Pinpoint the cell where the given text exists, returning its [x, y] midpoint coordinate. 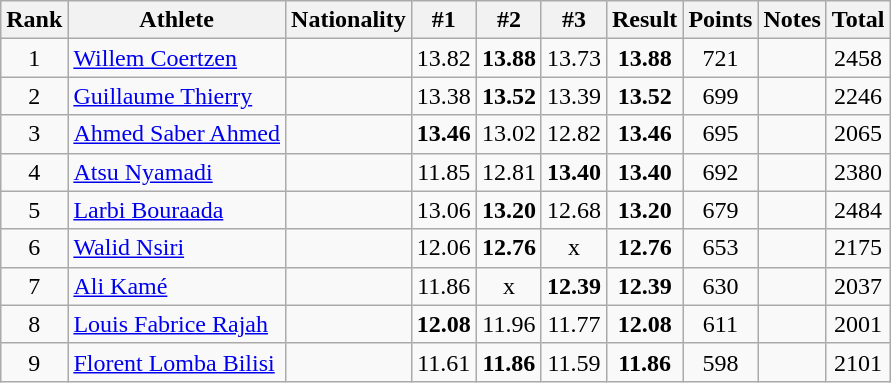
1 [34, 58]
Willem Coertzen [177, 58]
Result [644, 20]
679 [720, 210]
2380 [858, 172]
2001 [858, 324]
2101 [858, 362]
11.61 [444, 362]
13.38 [444, 96]
5 [34, 210]
Ahmed Saber Ahmed [177, 134]
8 [34, 324]
695 [720, 134]
2484 [858, 210]
13.82 [444, 58]
11.77 [574, 324]
7 [34, 286]
Notes [792, 20]
653 [720, 248]
630 [720, 286]
11.85 [444, 172]
#1 [444, 20]
2246 [858, 96]
Rank [34, 20]
Atsu Nyamadi [177, 172]
12.06 [444, 248]
9 [34, 362]
13.02 [508, 134]
11.59 [574, 362]
#2 [508, 20]
Nationality [349, 20]
2037 [858, 286]
12.82 [574, 134]
Points [720, 20]
Ali Kamé [177, 286]
611 [720, 324]
#3 [574, 20]
13.39 [574, 96]
2 [34, 96]
Larbi Bouraada [177, 210]
Total [858, 20]
3 [34, 134]
4 [34, 172]
721 [720, 58]
12.68 [574, 210]
Guillaume Thierry [177, 96]
Louis Fabrice Rajah [177, 324]
2458 [858, 58]
12.81 [508, 172]
13.73 [574, 58]
692 [720, 172]
2175 [858, 248]
699 [720, 96]
Athlete [177, 20]
2065 [858, 134]
6 [34, 248]
598 [720, 362]
Walid Nsiri [177, 248]
Florent Lomba Bilisi [177, 362]
11.96 [508, 324]
13.06 [444, 210]
